Search for the cell housing the specified text and yield its (X, Y) center coordinate. 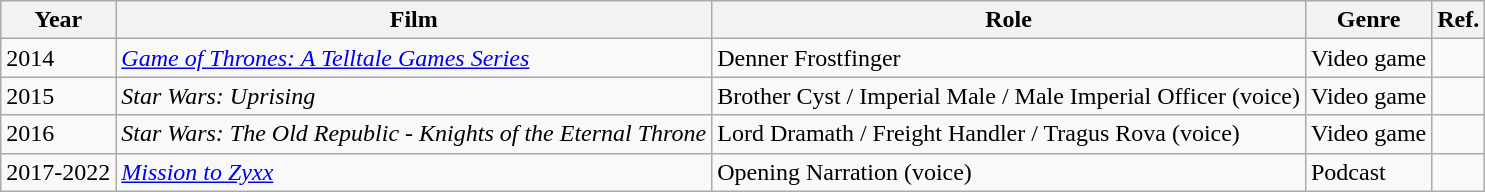
2016 (58, 134)
Brother Cyst / Imperial Male / Male Imperial Officer (voice) (1009, 96)
Podcast (1368, 172)
Star Wars: Uprising (414, 96)
Denner Frostfinger (1009, 58)
Game of Thrones: A Telltale Games Series (414, 58)
Genre (1368, 20)
2015 (58, 96)
Role (1009, 20)
Film (414, 20)
2014 (58, 58)
2017-2022 (58, 172)
Opening Narration (voice) (1009, 172)
Star Wars: The Old Republic - Knights of the Eternal Throne (414, 134)
Ref. (1458, 20)
Year (58, 20)
Lord Dramath / Freight Handler / Tragus Rova (voice) (1009, 134)
Mission to Zyxx (414, 172)
